Determine the [x, y] coordinate at the center of the cell enclosing the given text.  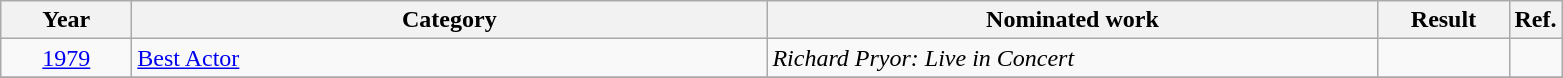
1979 [66, 58]
Best Actor [450, 58]
Ref. [1536, 20]
Result [1444, 20]
Nominated work [1072, 20]
Year [66, 20]
Richard Pryor: Live in Concert [1072, 58]
Category [450, 20]
